Detect which cell encompasses the target text, then output its (X, Y) center coordinate. 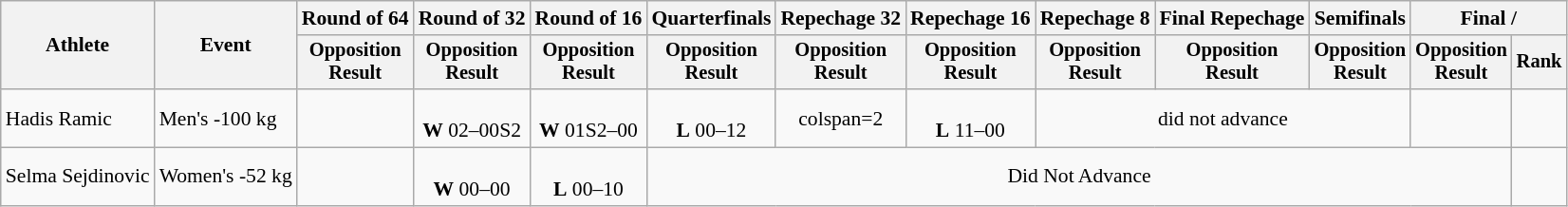
L 00–10 (588, 177)
L 00–12 (711, 118)
Round of 16 (588, 18)
Rank (1540, 63)
L 11–00 (970, 118)
Men's -100 kg (226, 118)
did not advance (1223, 118)
Final / (1488, 18)
Hadis Ramic (78, 118)
Round of 64 (355, 18)
colspan=2 (841, 118)
Repechage 16 (970, 18)
Round of 32 (473, 18)
Did Not Advance (1078, 177)
Selma Sejdinovic (78, 177)
Event (226, 46)
W 00–00 (473, 177)
Final Repechage (1232, 18)
Women's -52 kg (226, 177)
Athlete (78, 46)
W 02–00S2 (473, 118)
Repechage 8 (1095, 18)
W 01S2–00 (588, 118)
Semifinals (1361, 18)
Repechage 32 (841, 18)
Quarterfinals (711, 18)
